From the cell containing the given text, extract its center point as (x, y) coordinate. 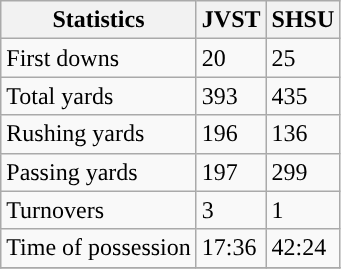
First downs (99, 58)
393 (231, 96)
Turnovers (99, 210)
17:36 (231, 248)
JVST (231, 20)
42:24 (303, 248)
Passing yards (99, 172)
197 (231, 172)
3 (231, 210)
20 (231, 58)
Total yards (99, 96)
299 (303, 172)
1 (303, 210)
Statistics (99, 20)
435 (303, 96)
Time of possession (99, 248)
Rushing yards (99, 134)
SHSU (303, 20)
136 (303, 134)
196 (231, 134)
25 (303, 58)
